Detect which cell encompasses the target text, then output its (X, Y) center coordinate. 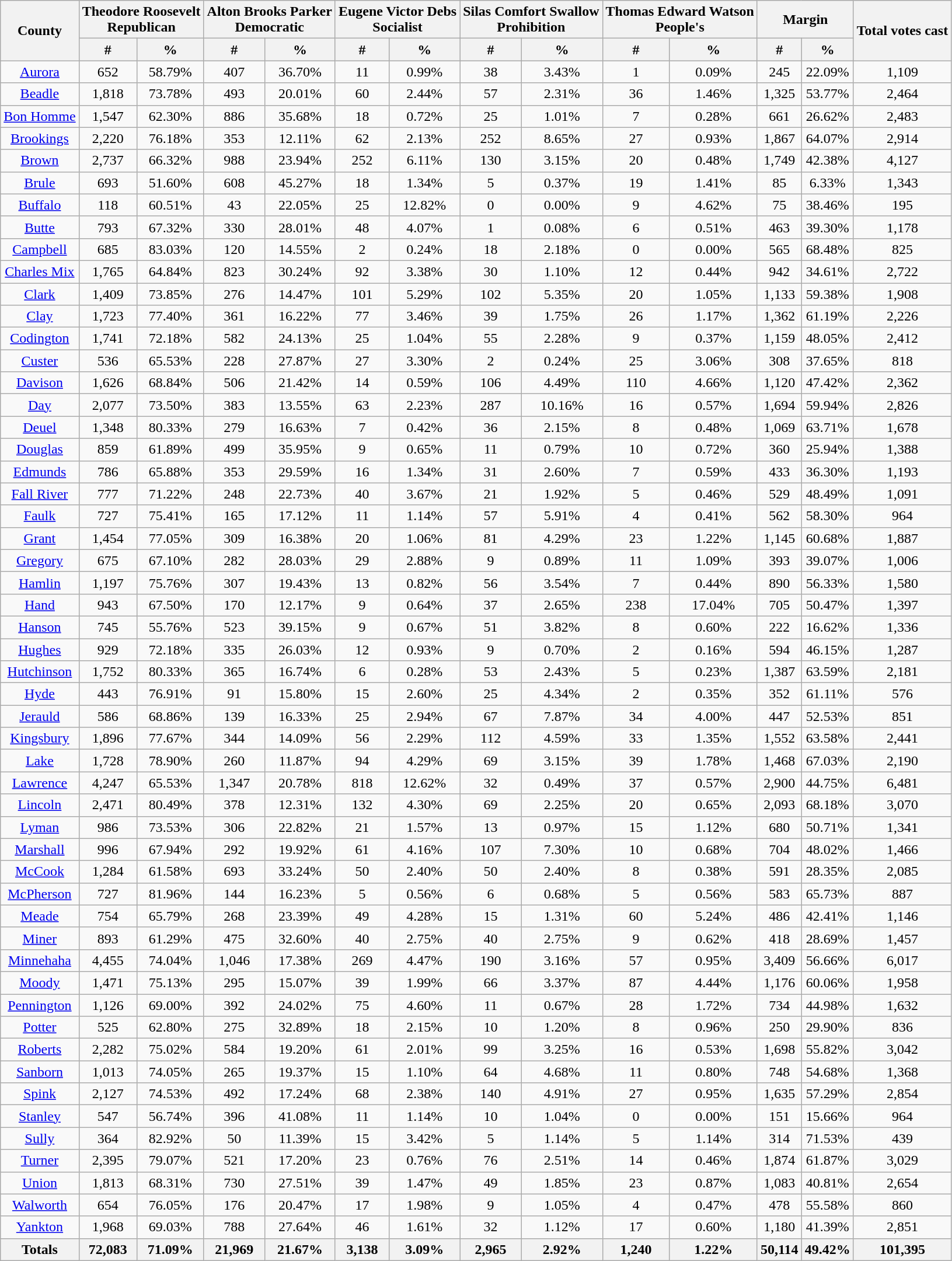
Minnehaha (40, 960)
506 (234, 383)
1,368 (902, 1072)
2,854 (902, 1094)
1,006 (902, 560)
Yankton (40, 1227)
1,397 (902, 605)
74.05% (170, 1072)
Beadle (40, 94)
45.27% (300, 183)
77.67% (170, 739)
75.76% (170, 583)
195 (902, 205)
22.05% (300, 205)
439 (902, 1138)
22.09% (828, 72)
5.91% (562, 516)
24.02% (300, 1005)
36.70% (300, 72)
443 (107, 694)
1,146 (902, 916)
69.03% (170, 1227)
0.09% (713, 72)
16.23% (300, 894)
48.05% (828, 339)
73.78% (170, 94)
2.92% (562, 1249)
586 (107, 716)
2,737 (107, 161)
986 (107, 827)
228 (234, 361)
61.29% (170, 938)
1.06% (425, 538)
44.98% (828, 1005)
19.20% (300, 1050)
4.30% (425, 805)
1.09% (713, 560)
Thomas Edward WatsonPeople's (679, 20)
58.79% (170, 72)
2,282 (107, 1050)
62.30% (170, 116)
478 (779, 1205)
2,914 (902, 138)
71.09% (170, 1249)
943 (107, 605)
2.43% (562, 672)
365 (234, 672)
0.49% (562, 783)
1.31% (562, 916)
66.32% (170, 161)
1,341 (902, 827)
59.94% (828, 405)
55.76% (170, 627)
2,900 (779, 783)
1.98% (425, 1205)
Bon Homme (40, 116)
0.53% (713, 1050)
4.66% (713, 383)
Day (40, 405)
2.23% (425, 405)
22.73% (300, 494)
39.15% (300, 627)
886 (234, 116)
295 (234, 983)
1,387 (779, 672)
65.88% (170, 472)
1,466 (902, 849)
576 (902, 694)
407 (234, 72)
1,126 (107, 1005)
110 (636, 383)
60.06% (828, 983)
1,046 (234, 960)
4.49% (562, 383)
0.08% (562, 227)
99 (491, 1050)
Charles Mix (40, 271)
McPherson (40, 894)
78.90% (170, 761)
76.18% (170, 138)
McCook (40, 872)
1,348 (107, 427)
893 (107, 938)
73.50% (170, 405)
13.55% (300, 405)
38 (491, 72)
1,818 (107, 94)
6.11% (425, 161)
37.65% (828, 361)
2,077 (107, 405)
43 (234, 205)
1.01% (562, 116)
1,159 (779, 339)
77.05% (170, 538)
42.38% (828, 161)
16.22% (300, 316)
75.41% (170, 516)
49.42% (828, 1249)
67.10% (170, 560)
4.44% (713, 983)
16.38% (300, 538)
2.31% (562, 94)
1.17% (713, 316)
22.82% (300, 827)
82.92% (170, 1138)
72,083 (107, 1249)
35.68% (300, 116)
76.05% (170, 1205)
47.42% (828, 383)
Meade (40, 916)
28.35% (828, 872)
Lincoln (40, 805)
85 (779, 183)
3.16% (562, 960)
16.63% (300, 427)
32.89% (300, 1027)
Brown (40, 161)
170 (234, 605)
704 (779, 849)
1,176 (779, 983)
1,728 (107, 761)
1,284 (107, 872)
60.68% (828, 538)
3,042 (902, 1050)
330 (234, 227)
Deuel (40, 427)
1,287 (902, 650)
Marshall (40, 849)
64 (491, 1072)
27.64% (300, 1227)
4,455 (107, 960)
33 (636, 739)
1,471 (107, 983)
32.60% (300, 938)
851 (902, 716)
67 (491, 716)
583 (779, 894)
19.43% (300, 583)
26 (636, 316)
492 (234, 1094)
Potter (40, 1027)
165 (234, 516)
102 (491, 294)
418 (779, 938)
1,765 (107, 271)
393 (779, 560)
0.23% (713, 672)
3.25% (562, 1050)
51.60% (170, 183)
7.87% (562, 716)
29.59% (300, 472)
486 (779, 916)
269 (362, 960)
60.51% (170, 205)
4.16% (425, 849)
2.88% (425, 560)
1,580 (902, 583)
Sanborn (40, 1072)
16.33% (300, 716)
786 (107, 472)
Hanson (40, 627)
56.33% (828, 583)
3.30% (425, 361)
1,347 (234, 783)
26.62% (828, 116)
34.61% (828, 271)
1,091 (902, 494)
1.61% (425, 1227)
4.47% (425, 960)
65.73% (828, 894)
15.66% (828, 1116)
2,483 (902, 116)
Clark (40, 294)
433 (779, 472)
1.47% (425, 1183)
0.41% (713, 516)
493 (234, 94)
16.62% (828, 627)
Faulk (40, 516)
6.33% (828, 183)
63.59% (828, 672)
112 (491, 739)
1.72% (713, 1005)
53 (491, 672)
48.49% (828, 494)
499 (234, 450)
860 (902, 1205)
41.39% (828, 1227)
140 (491, 1094)
73.53% (170, 827)
20.01% (300, 94)
76 (491, 1161)
360 (779, 450)
Brookings (40, 138)
Hughes (40, 650)
41.08% (300, 1116)
685 (107, 249)
31 (491, 472)
730 (234, 1183)
Lawrence (40, 783)
1.78% (713, 761)
1,468 (779, 761)
Clay (40, 316)
1,388 (902, 450)
4.28% (425, 916)
4.00% (713, 716)
594 (779, 650)
1.75% (562, 316)
1,874 (779, 1161)
Union (40, 1183)
19 (636, 183)
3.38% (425, 271)
23.39% (300, 916)
1,632 (902, 1005)
2.51% (562, 1161)
1,409 (107, 294)
1,133 (779, 294)
Gregory (40, 560)
2,826 (902, 405)
547 (107, 1116)
2.25% (562, 805)
94 (362, 761)
2.18% (562, 249)
0.51% (713, 227)
3.46% (425, 316)
292 (234, 849)
139 (234, 716)
30.24% (300, 271)
Totals (40, 1249)
1,813 (107, 1183)
4.59% (562, 739)
Jerauld (40, 716)
705 (779, 605)
106 (491, 383)
823 (234, 271)
40.81% (828, 1183)
245 (779, 72)
28.03% (300, 560)
2,362 (902, 383)
73.85% (170, 294)
748 (779, 1072)
Codington (40, 339)
1,635 (779, 1094)
Lake (40, 761)
Total votes cast (902, 30)
1.99% (425, 983)
364 (107, 1138)
314 (779, 1138)
29.90% (828, 1027)
75.13% (170, 983)
2,464 (902, 94)
61.11% (828, 694)
1,552 (779, 739)
69.00% (170, 1005)
996 (107, 849)
2,851 (902, 1227)
59.38% (828, 294)
4,127 (902, 161)
2.13% (425, 138)
2,127 (107, 1094)
Alton Brooks ParkerDemocratic (270, 20)
942 (779, 271)
1,325 (779, 94)
33.24% (300, 872)
238 (636, 605)
734 (779, 1005)
16.74% (300, 672)
2.44% (425, 94)
68.31% (170, 1183)
64.07% (828, 138)
75.02% (170, 1050)
2,722 (902, 271)
4.34% (562, 694)
23.94% (300, 161)
521 (234, 1161)
1,626 (107, 383)
67.94% (170, 849)
67.03% (828, 761)
71.22% (170, 494)
584 (234, 1050)
654 (107, 1205)
562 (779, 516)
11.39% (300, 1138)
118 (107, 205)
67.50% (170, 605)
Campbell (40, 249)
1.20% (562, 1027)
Hyde (40, 694)
265 (234, 1072)
475 (234, 938)
1,145 (779, 538)
17.38% (300, 960)
0.16% (713, 650)
2.01% (425, 1050)
4.60% (425, 1005)
0.80% (713, 1072)
890 (779, 583)
680 (779, 827)
5.35% (562, 294)
83.03% (170, 249)
268 (234, 916)
14.47% (300, 294)
46 (362, 1227)
4,247 (107, 783)
50.47% (828, 605)
Walworth (40, 1205)
County (40, 30)
101,395 (902, 1249)
0.35% (713, 694)
675 (107, 560)
378 (234, 805)
55.82% (828, 1050)
42.41% (828, 916)
3.54% (562, 583)
44.75% (828, 783)
3,409 (779, 960)
27.87% (300, 361)
87 (636, 983)
21.67% (300, 1249)
6,481 (902, 783)
591 (779, 872)
4.62% (713, 205)
68.84% (170, 383)
Spink (40, 1094)
582 (234, 339)
276 (234, 294)
61.87% (828, 1161)
2,190 (902, 761)
1,193 (902, 472)
1,723 (107, 316)
12.11% (300, 138)
2.65% (562, 605)
Brule (40, 183)
55.58% (828, 1205)
0.70% (562, 650)
64.84% (170, 271)
74.53% (170, 1094)
17.20% (300, 1161)
10.16% (562, 405)
57.29% (828, 1094)
608 (234, 183)
1.57% (425, 827)
2,226 (902, 316)
68.18% (828, 805)
2.28% (562, 339)
Eugene Victor DebsSocialist (397, 20)
30 (491, 271)
24.13% (300, 339)
15.80% (300, 694)
745 (107, 627)
1.46% (713, 94)
1,741 (107, 339)
307 (234, 583)
1,752 (107, 672)
14.55% (300, 249)
1,749 (779, 161)
Grant (40, 538)
Hamlin (40, 583)
53.77% (828, 94)
1,069 (779, 427)
63.58% (828, 739)
Fall River (40, 494)
988 (234, 161)
77.40% (170, 316)
2,093 (779, 805)
1,698 (779, 1050)
2,441 (902, 739)
20.78% (300, 783)
361 (234, 316)
1,547 (107, 116)
Custer (40, 361)
Hand (40, 605)
66 (491, 983)
8.65% (562, 138)
120 (234, 249)
1,013 (107, 1072)
2,654 (902, 1183)
4.07% (425, 227)
2,220 (107, 138)
0.42% (425, 427)
25.94% (828, 450)
3,070 (902, 805)
21,969 (234, 1249)
52.53% (828, 716)
62 (362, 138)
35.95% (300, 450)
3.09% (425, 1249)
27.51% (300, 1183)
54.68% (828, 1072)
12.17% (300, 605)
17.24% (300, 1094)
2.94% (425, 716)
62.80% (170, 1027)
Aurora (40, 72)
3.67% (425, 494)
1.85% (562, 1183)
306 (234, 827)
12.31% (300, 805)
0.76% (425, 1161)
308 (779, 361)
4.68% (562, 1072)
222 (779, 627)
309 (234, 538)
Turner (40, 1161)
48 (362, 227)
15.07% (300, 983)
68.48% (828, 249)
12.82% (425, 205)
396 (234, 1116)
392 (234, 1005)
28.69% (828, 938)
151 (779, 1116)
2.29% (425, 739)
2,965 (491, 1249)
3.42% (425, 1138)
0.64% (425, 605)
50,114 (779, 1249)
Davison (40, 383)
76.91% (170, 694)
1,694 (779, 405)
529 (779, 494)
3,138 (362, 1249)
50.71% (828, 827)
48.02% (828, 849)
260 (234, 761)
536 (107, 361)
28 (636, 1005)
39.30% (828, 227)
344 (234, 739)
859 (107, 450)
3.43% (562, 72)
0.97% (562, 827)
20.47% (300, 1205)
0.89% (562, 560)
793 (107, 227)
250 (779, 1027)
1,678 (902, 427)
92 (362, 271)
0.38% (713, 872)
176 (234, 1205)
777 (107, 494)
282 (234, 560)
565 (779, 249)
Theodore RooseveltRepublican (141, 20)
1,120 (779, 383)
11.87% (300, 761)
5.29% (425, 294)
1,958 (902, 983)
26.03% (300, 650)
2,181 (902, 672)
1.35% (713, 739)
58.30% (828, 516)
Edmunds (40, 472)
447 (779, 716)
7.30% (562, 849)
0.79% (562, 450)
0.99% (425, 72)
81 (491, 538)
3.37% (562, 983)
130 (491, 161)
Pennington (40, 1005)
463 (779, 227)
1,896 (107, 739)
56.66% (828, 960)
68 (362, 1094)
68.86% (170, 716)
Kingsbury (40, 739)
335 (234, 650)
1,887 (902, 538)
523 (234, 627)
0.47% (713, 1205)
1,240 (636, 1249)
2,471 (107, 805)
929 (107, 650)
1,343 (902, 183)
17.12% (300, 516)
0.82% (425, 583)
0.96% (713, 1027)
4.91% (562, 1094)
Hutchinson (40, 672)
28.01% (300, 227)
6,017 (902, 960)
77 (362, 316)
1,867 (779, 138)
887 (902, 894)
80.49% (170, 805)
74.04% (170, 960)
1,336 (902, 627)
754 (107, 916)
248 (234, 494)
279 (234, 427)
46.15% (828, 650)
36.30% (828, 472)
1,180 (779, 1227)
2,412 (902, 339)
19.37% (300, 1072)
1,968 (107, 1227)
38.46% (828, 205)
1,908 (902, 294)
61.89% (170, 450)
Douglas (40, 450)
21.42% (300, 383)
56.74% (170, 1116)
14.09% (300, 739)
107 (491, 849)
1.41% (713, 183)
0.62% (713, 938)
275 (234, 1027)
61.58% (170, 872)
1,197 (107, 583)
71.53% (828, 1138)
91 (234, 694)
Stanley (40, 1116)
132 (362, 805)
Roberts (40, 1050)
12.62% (425, 783)
661 (779, 116)
287 (491, 405)
2,085 (902, 872)
81.96% (170, 894)
352 (779, 694)
3.06% (713, 361)
61.19% (828, 316)
836 (902, 1027)
Lyman (40, 827)
788 (234, 1227)
55 (491, 339)
1,109 (902, 72)
1,454 (107, 538)
Buffalo (40, 205)
1.92% (562, 494)
825 (902, 249)
39.07% (828, 560)
51 (491, 627)
525 (107, 1027)
29 (362, 560)
0.87% (713, 1183)
65.79% (170, 916)
5.24% (713, 916)
Silas Comfort SwallowProhibition (531, 20)
3.82% (562, 627)
1,083 (779, 1183)
19.92% (300, 849)
63.71% (828, 427)
2,395 (107, 1161)
3,029 (902, 1161)
2.38% (425, 1094)
383 (234, 405)
144 (234, 894)
Miner (40, 938)
101 (362, 294)
34 (636, 716)
Sully (40, 1138)
652 (107, 72)
190 (491, 960)
Moody (40, 983)
1,362 (779, 316)
17.04% (713, 605)
1,457 (902, 938)
67.32% (170, 227)
1,178 (902, 227)
Margin (805, 20)
63 (362, 405)
Butte (40, 227)
79.07% (170, 1161)
